Return the [X, Y] coordinate for the center point of the cell that contains the specified text.  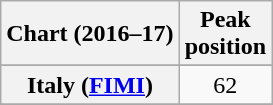
62 [225, 85]
Italy (FIMI) [90, 85]
Peakposition [225, 34]
Chart (2016–17) [90, 34]
